Output the (x, y) coordinate of the center of the cell containing the given text.  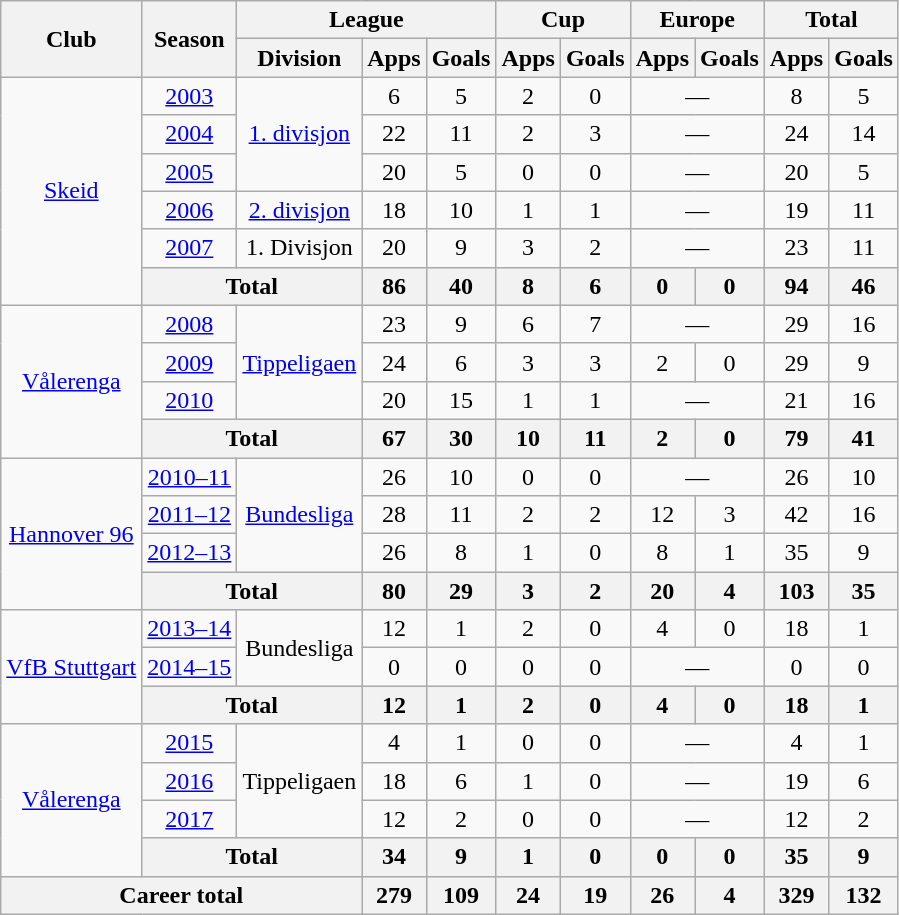
329 (796, 895)
2013–14 (190, 629)
67 (394, 438)
Club (72, 39)
2014–15 (190, 667)
22 (394, 134)
League (366, 20)
2003 (190, 96)
2006 (190, 210)
46 (864, 286)
2011–12 (190, 515)
279 (394, 895)
2012–13 (190, 553)
1. Divisjon (300, 248)
14 (864, 134)
109 (461, 895)
40 (461, 286)
79 (796, 438)
28 (394, 515)
2007 (190, 248)
42 (796, 515)
21 (796, 400)
34 (394, 857)
2016 (190, 781)
Skeid (72, 191)
15 (461, 400)
86 (394, 286)
30 (461, 438)
VfB Stuttgart (72, 667)
Europe (697, 20)
2010–11 (190, 477)
132 (864, 895)
Season (190, 39)
Division (300, 58)
1. divisjon (300, 134)
2005 (190, 172)
2017 (190, 819)
2008 (190, 324)
94 (796, 286)
2. divisjon (300, 210)
2015 (190, 743)
103 (796, 591)
Career total (182, 895)
80 (394, 591)
41 (864, 438)
Hannover 96 (72, 534)
2010 (190, 400)
Cup (563, 20)
2009 (190, 362)
7 (595, 324)
2004 (190, 134)
